Pinpoint the cell where the given text exists, returning its (X, Y) midpoint coordinate. 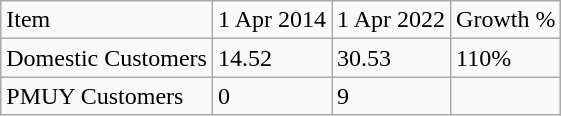
Domestic Customers (107, 58)
110% (506, 58)
PMUY Customers (107, 96)
0 (272, 96)
Item (107, 20)
9 (392, 96)
Growth % (506, 20)
1 Apr 2014 (272, 20)
1 Apr 2022 (392, 20)
30.53 (392, 58)
14.52 (272, 58)
